Search for the cell housing the specified text and yield its (x, y) center coordinate. 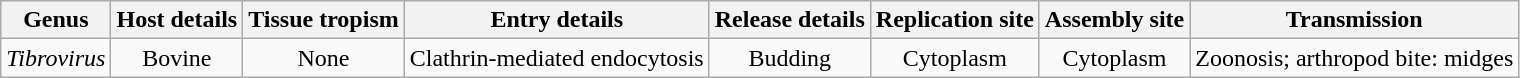
Tibrovirus (56, 58)
Tissue tropism (324, 20)
Replication site (954, 20)
Assembly site (1114, 20)
Budding (790, 58)
Clathrin-mediated endocytosis (556, 58)
Entry details (556, 20)
Bovine (177, 58)
Zoonosis; arthropod bite: midges (1354, 58)
Release details (790, 20)
Host details (177, 20)
Genus (56, 20)
None (324, 58)
Transmission (1354, 20)
